Output the [X, Y] coordinate of the center of the cell containing the given text.  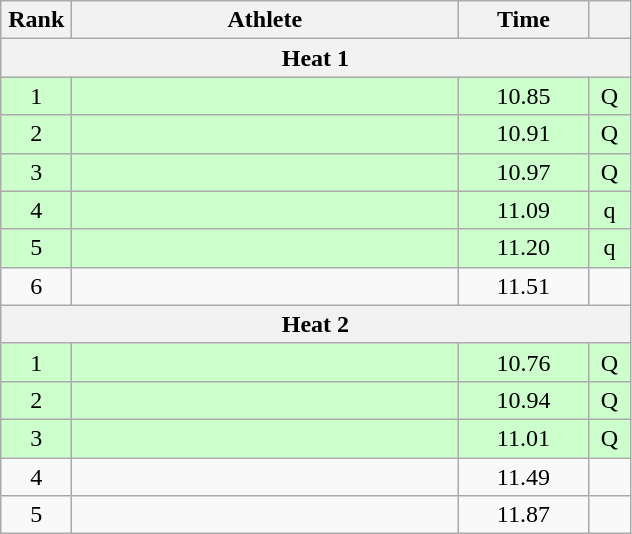
10.91 [524, 134]
10.85 [524, 96]
11.49 [524, 477]
10.97 [524, 172]
Heat 2 [316, 324]
10.94 [524, 400]
6 [36, 286]
11.87 [524, 515]
Time [524, 20]
Rank [36, 20]
Heat 1 [316, 58]
11.01 [524, 438]
Athlete [265, 20]
11.20 [524, 248]
11.09 [524, 210]
11.51 [524, 286]
10.76 [524, 362]
